Detect which cell encompasses the target text, then output its [x, y] center coordinate. 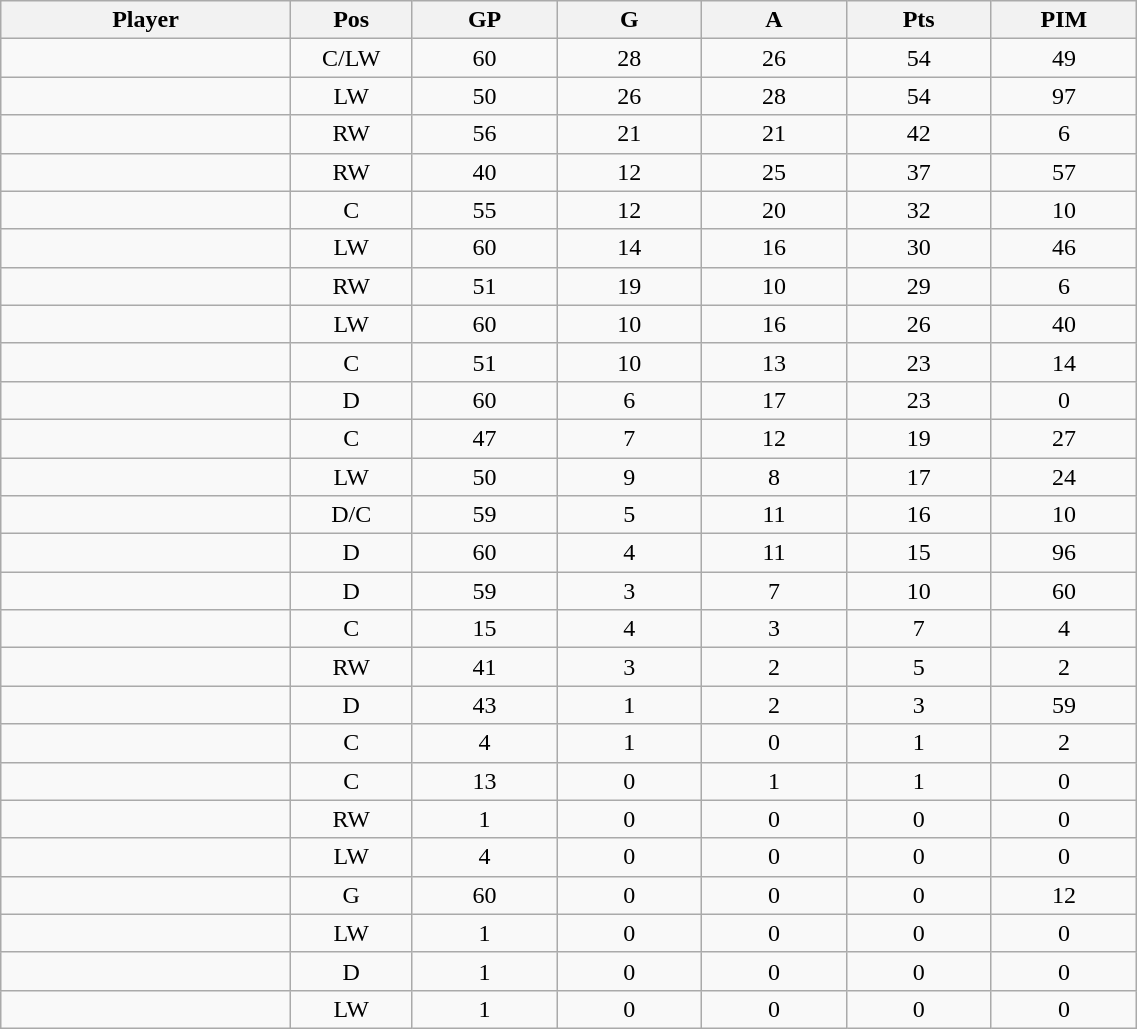
49 [1064, 58]
96 [1064, 553]
Player [146, 20]
37 [918, 172]
PIM [1064, 20]
24 [1064, 477]
27 [1064, 438]
GP [484, 20]
97 [1064, 96]
41 [484, 667]
D/C [351, 515]
9 [630, 477]
55 [484, 210]
56 [484, 134]
29 [918, 286]
42 [918, 134]
20 [774, 210]
57 [1064, 172]
32 [918, 210]
8 [774, 477]
47 [484, 438]
43 [484, 705]
A [774, 20]
Pos [351, 20]
30 [918, 248]
Pts [918, 20]
25 [774, 172]
46 [1064, 248]
C/LW [351, 58]
